Output the [X, Y] coordinate of the center of the cell containing the given text.  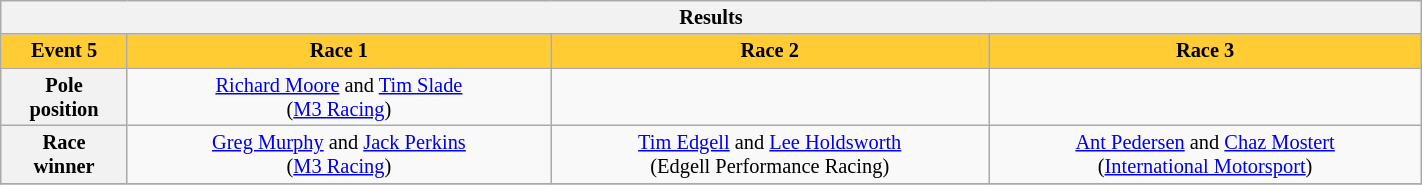
Richard Moore and Tim Slade(M3 Racing) [338, 97]
Race 3 [1205, 51]
Ant Pedersen and Chaz Mostert(International Motorsport) [1205, 154]
Race 1 [338, 51]
Greg Murphy and Jack Perkins(M3 Racing) [338, 154]
Racewinner [64, 154]
Results [711, 17]
Race 2 [770, 51]
Poleposition [64, 97]
Event 5 [64, 51]
Tim Edgell and Lee Holdsworth(Edgell Performance Racing) [770, 154]
